Extract the [x, y] coordinate from the center of the cell holding the provided text.  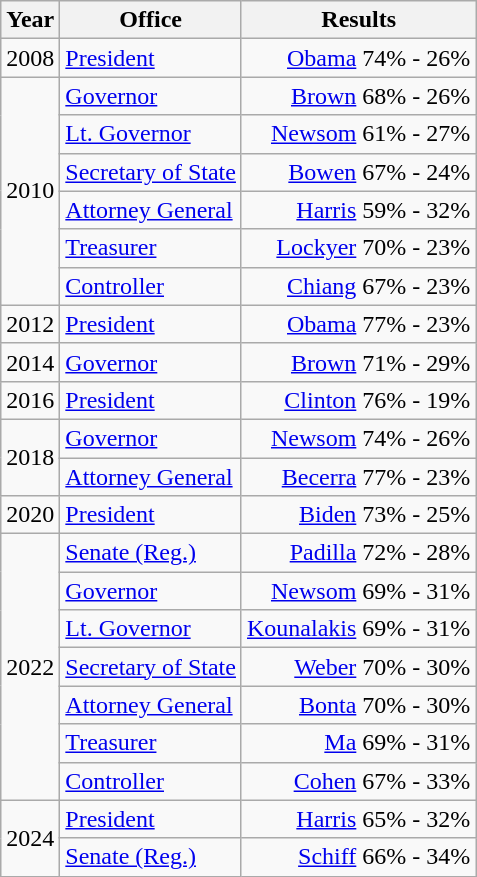
Office [151, 20]
Obama 77% - 23% [358, 324]
Schiff 66% - 34% [358, 857]
Bowen 67% - 24% [358, 172]
Chiang 67% - 23% [358, 286]
Becerra 77% - 23% [358, 477]
Newsom 74% - 26% [358, 438]
2022 [30, 667]
Harris 59% - 32% [358, 210]
Kounalakis 69% - 31% [358, 629]
Results [358, 20]
Harris 65% - 32% [358, 819]
2008 [30, 58]
2012 [30, 324]
Newsom 61% - 27% [358, 134]
Padilla 72% - 28% [358, 553]
Brown 68% - 26% [358, 96]
Ma 69% - 31% [358, 743]
Year [30, 20]
2018 [30, 457]
Lockyer 70% - 23% [358, 248]
Clinton 76% - 19% [358, 400]
2020 [30, 515]
Brown 71% - 29% [358, 362]
Obama 74% - 26% [358, 58]
2024 [30, 838]
Biden 73% - 25% [358, 515]
2014 [30, 362]
Weber 70% - 30% [358, 667]
2016 [30, 400]
Cohen 67% - 33% [358, 781]
Newsom 69% - 31% [358, 591]
Bonta 70% - 30% [358, 705]
2010 [30, 191]
